Output the [X, Y] coordinate of the center of the cell containing the given text.  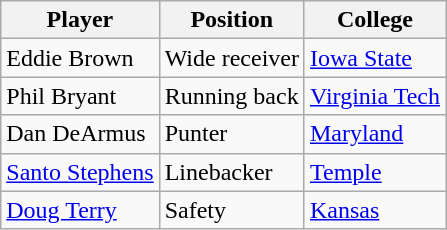
Maryland [374, 134]
Punter [232, 134]
College [374, 20]
Temple [374, 172]
Santo Stephens [80, 172]
Phil Bryant [80, 96]
Safety [232, 210]
Iowa State [374, 58]
Doug Terry [80, 210]
Wide receiver [232, 58]
Dan DeArmus [80, 134]
Kansas [374, 210]
Running back [232, 96]
Position [232, 20]
Player [80, 20]
Linebacker [232, 172]
Virginia Tech [374, 96]
Eddie Brown [80, 58]
